Output the [x, y] coordinate of the center of the cell containing the given text.  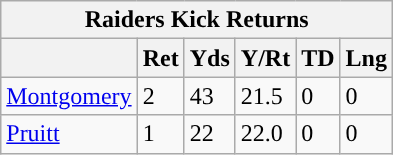
Ret [160, 58]
Pruitt [69, 134]
Yds [210, 58]
2 [160, 96]
TD [318, 58]
43 [210, 96]
Lng [366, 58]
21.5 [265, 96]
Raiders Kick Returns [197, 20]
Y/Rt [265, 58]
22.0 [265, 134]
1 [160, 134]
Montgomery [69, 96]
22 [210, 134]
